Determine the [X, Y] coordinate at the center of the cell enclosing the given text.  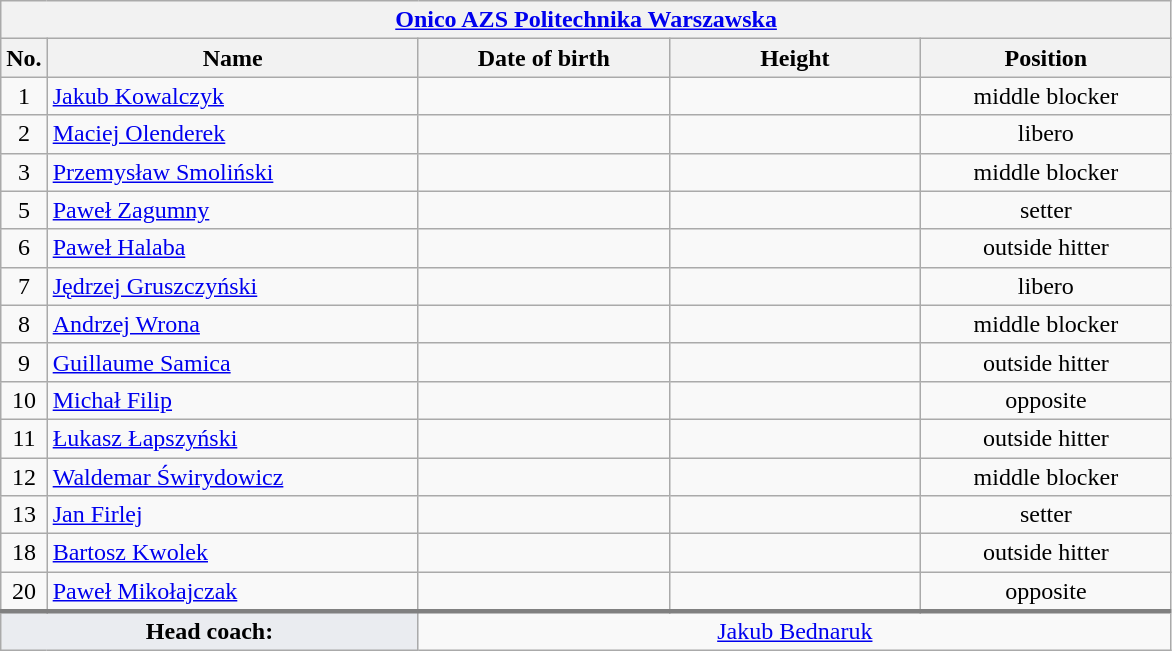
Guillaume Samica [232, 362]
Name [232, 58]
Waldemar Świrydowicz [232, 477]
Head coach: [210, 631]
Height [794, 58]
13 [24, 515]
Maciej Olenderek [232, 134]
8 [24, 324]
Position [1046, 58]
Jan Firlej [232, 515]
Michał Filip [232, 400]
20 [24, 592]
7 [24, 286]
Paweł Zagumny [232, 210]
Onico AZS Politechnika Warszawska [586, 20]
6 [24, 248]
Paweł Mikołajczak [232, 592]
Bartosz Kwolek [232, 553]
5 [24, 210]
Łukasz Łapszyński [232, 438]
11 [24, 438]
1 [24, 96]
No. [24, 58]
2 [24, 134]
Jakub Bednaruk [794, 631]
Jędrzej Gruszczyński [232, 286]
Paweł Halaba [232, 248]
Jakub Kowalczyk [232, 96]
9 [24, 362]
Przemysław Smoliński [232, 172]
18 [24, 553]
3 [24, 172]
10 [24, 400]
Date of birth [544, 58]
12 [24, 477]
Andrzej Wrona [232, 324]
